Detect which cell encompasses the target text, then output its (X, Y) center coordinate. 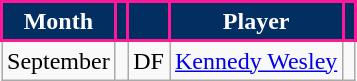
Month (59, 22)
Kennedy Wesley (256, 60)
DF (149, 60)
Player (256, 22)
September (59, 60)
